For the text-containing cell, return its midpoint in [x, y] coordinate format. 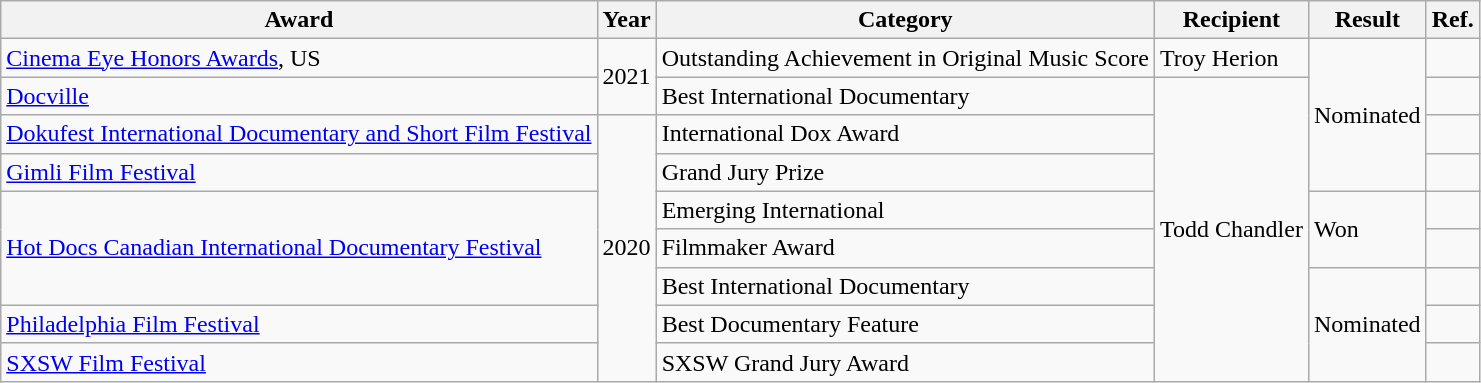
Year [626, 20]
Category [905, 20]
Todd Chandler [1231, 229]
Outstanding Achievement in Original Music Score [905, 58]
Recipient [1231, 20]
Cinema Eye Honors Awards, US [299, 58]
Docville [299, 96]
Emerging International [905, 210]
Troy Herion [1231, 58]
2021 [626, 77]
Hot Docs Canadian International Documentary Festival [299, 248]
Gimli Film Festival [299, 172]
International Dox Award [905, 134]
Result [1367, 20]
Award [299, 20]
SXSW Film Festival [299, 362]
Best Documentary Feature [905, 324]
Grand Jury Prize [905, 172]
Filmmaker Award [905, 248]
Ref. [1452, 20]
Philadelphia Film Festival [299, 324]
2020 [626, 248]
Won [1367, 229]
Dokufest International Documentary and Short Film Festival [299, 134]
SXSW Grand Jury Award [905, 362]
